Capture the cell that displays the provided text and extract its (X, Y) central coordinate. 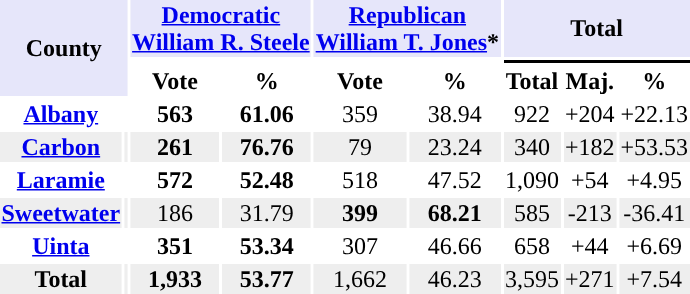
3,595 (532, 279)
46.66 (455, 246)
47.52 (455, 180)
RepublicanWilliam T. Jones* (407, 28)
68.21 (455, 213)
23.24 (455, 147)
-36.41 (654, 213)
46.23 (455, 279)
Albany (61, 114)
County (64, 48)
52.48 (266, 180)
Maj. (590, 81)
307 (360, 246)
+182 (590, 147)
351 (176, 246)
-213 (590, 213)
+44 (590, 246)
1,933 (176, 279)
53.34 (266, 246)
563 (176, 114)
518 (360, 180)
399 (360, 213)
658 (532, 246)
+6.69 (654, 246)
61.06 (266, 114)
261 (176, 147)
+271 (590, 279)
79 (360, 147)
+7.54 (654, 279)
76.76 (266, 147)
186 (176, 213)
1,662 (360, 279)
+22.13 (654, 114)
340 (532, 147)
922 (532, 114)
+54 (590, 180)
Laramie (61, 180)
31.79 (266, 213)
572 (176, 180)
53.77 (266, 279)
+204 (590, 114)
1,090 (532, 180)
Uinta (61, 246)
359 (360, 114)
DemocraticWilliam R. Steele (222, 28)
Carbon (61, 147)
+53.53 (654, 147)
+4.95 (654, 180)
Sweetwater (61, 213)
38.94 (455, 114)
585 (532, 213)
